For the text-containing cell, return its midpoint in [X, Y] coordinate format. 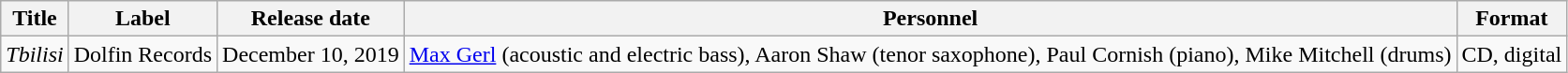
Format [1512, 19]
Tbilisi [35, 54]
Max Gerl (acoustic and electric bass), Aaron Shaw (tenor saxophone), Paul Cornish (piano), Mike Mitchell (drums) [930, 54]
Release date [311, 19]
December 10, 2019 [311, 54]
Title [35, 19]
Dolfin Records [142, 54]
Label [142, 19]
CD, digital [1512, 54]
Personnel [930, 19]
